Pinpoint the cell where the given text exists, returning its (X, Y) midpoint coordinate. 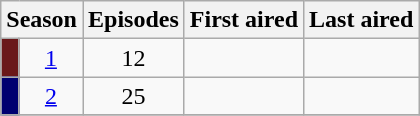
First aired (244, 20)
2 (50, 96)
1 (50, 58)
12 (133, 58)
Episodes (133, 20)
25 (133, 96)
Season (42, 20)
Last aired (362, 20)
